Identify which cell holds the provided text, then report its (x, y) central coordinate. 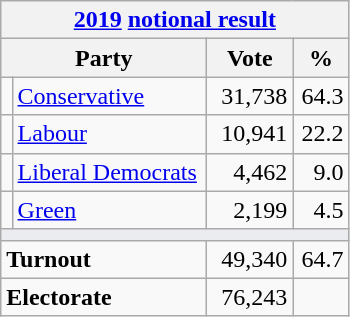
49,340 (250, 259)
9.0 (321, 172)
76,243 (250, 297)
10,941 (250, 134)
Electorate (104, 297)
64.7 (321, 259)
4,462 (250, 172)
Liberal Democrats (110, 172)
Conservative (110, 96)
Labour (110, 134)
4.5 (321, 210)
Turnout (104, 259)
64.3 (321, 96)
22.2 (321, 134)
% (321, 58)
31,738 (250, 96)
Party (104, 58)
Vote (250, 58)
2019 notional result (175, 20)
Green (110, 210)
2,199 (250, 210)
